Return [X, Y] of the center of cell containing provided text 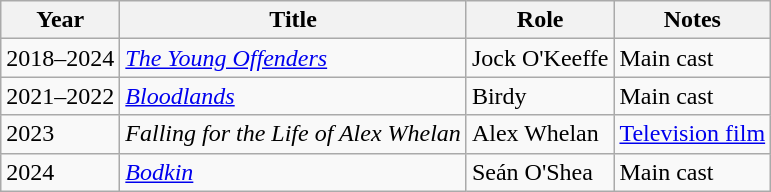
Seán O'Shea [540, 172]
Falling for the Life of Alex Whelan [294, 134]
2023 [60, 134]
Alex Whelan [540, 134]
2018–2024 [60, 58]
2024 [60, 172]
Jock O'Keeffe [540, 58]
Bodkin [294, 172]
Bloodlands [294, 96]
Birdy [540, 96]
2021–2022 [60, 96]
Notes [692, 20]
Television film [692, 134]
Title [294, 20]
Year [60, 20]
The Young Offenders [294, 58]
Role [540, 20]
